Search for the cell housing the specified text and yield its (X, Y) center coordinate. 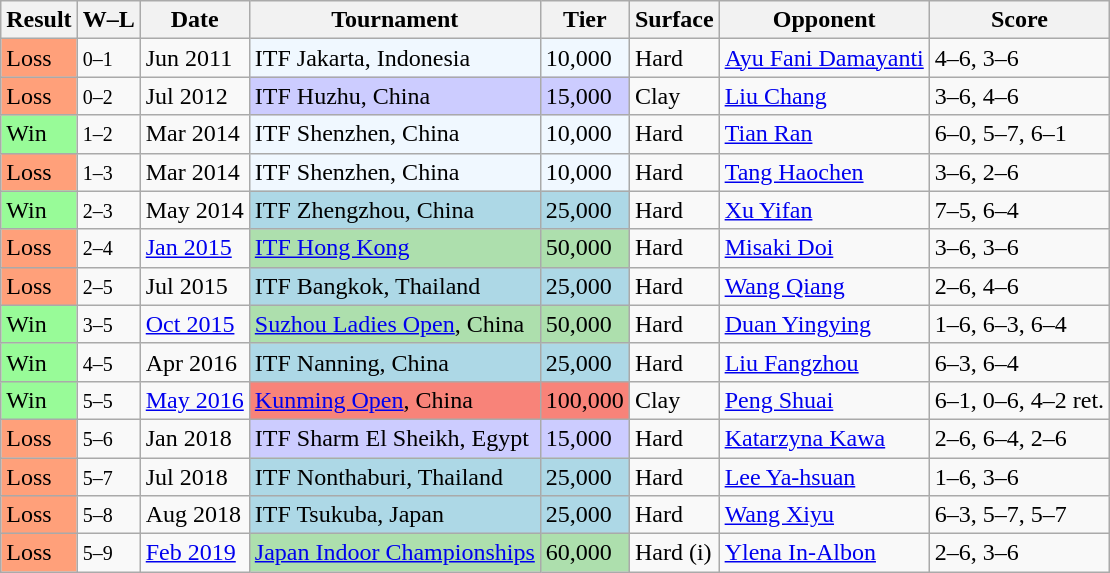
0–1 (108, 58)
ITF Zhengzhou, China (394, 210)
6–3, 6–4 (1019, 362)
7–5, 6–4 (1019, 210)
3–6, 4–6 (1019, 96)
Lee Ya-hsuan (824, 477)
Jul 2015 (194, 286)
May 2014 (194, 210)
Tian Ran (824, 134)
Result (39, 20)
Jan 2018 (194, 438)
6–3, 5–7, 5–7 (1019, 515)
Ayu Fani Damayanti (824, 58)
Liu Chang (824, 96)
2–6, 3–6 (1019, 553)
5–5 (108, 400)
Apr 2016 (194, 362)
Duan Yingying (824, 324)
Tier (584, 20)
2–6, 4–6 (1019, 286)
Jul 2018 (194, 477)
2–5 (108, 286)
6–1, 0–6, 4–2 ret. (1019, 400)
ITF Sharm El Sheikh, Egypt (394, 438)
2–4 (108, 248)
4–5 (108, 362)
ITF Bangkok, Thailand (394, 286)
1–2 (108, 134)
ITF Jakarta, Indonesia (394, 58)
1–6, 6–3, 6–4 (1019, 324)
Xu Yifan (824, 210)
5–9 (108, 553)
2–3 (108, 210)
Surface (674, 20)
Japan Indoor Championships (394, 553)
W–L (108, 20)
ITF Nanning, China (394, 362)
3–6, 2–6 (1019, 172)
Date (194, 20)
60,000 (584, 553)
Jun 2011 (194, 58)
Ylena In-Albon (824, 553)
Suzhou Ladies Open, China (394, 324)
5–7 (108, 477)
Misaki Doi (824, 248)
Jan 2015 (194, 248)
5–6 (108, 438)
Jul 2012 (194, 96)
6–0, 5–7, 6–1 (1019, 134)
ITF Huzhu, China (394, 96)
Oct 2015 (194, 324)
Wang Qiang (824, 286)
ITF Hong Kong (394, 248)
1–3 (108, 172)
May 2016 (194, 400)
Peng Shuai (824, 400)
1–6, 3–6 (1019, 477)
3–5 (108, 324)
Opponent (824, 20)
Tang Haochen (824, 172)
Katarzyna Kawa (824, 438)
Feb 2019 (194, 553)
2–6, 6–4, 2–6 (1019, 438)
Hard (i) (674, 553)
5–8 (108, 515)
0–2 (108, 96)
Tournament (394, 20)
100,000 (584, 400)
Score (1019, 20)
3–6, 3–6 (1019, 248)
Wang Xiyu (824, 515)
Aug 2018 (194, 515)
Kunming Open, China (394, 400)
4–6, 3–6 (1019, 58)
ITF Nonthaburi, Thailand (394, 477)
ITF Tsukuba, Japan (394, 515)
Liu Fangzhou (824, 362)
